Return [x, y] of the center of cell containing provided text 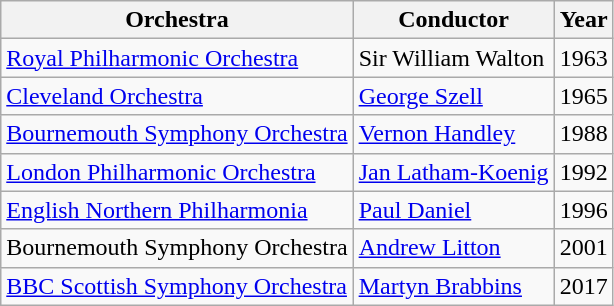
1988 [584, 134]
2017 [584, 286]
George Szell [454, 96]
Conductor [454, 20]
English Northern Philharmonia [177, 210]
Royal Philharmonic Orchestra [177, 58]
1965 [584, 96]
1992 [584, 172]
Andrew Litton [454, 248]
2001 [584, 248]
1963 [584, 58]
Martyn Brabbins [454, 286]
BBC Scottish Symphony Orchestra [177, 286]
Paul Daniel [454, 210]
Sir William Walton [454, 58]
1996 [584, 210]
Orchestra [177, 20]
London Philharmonic Orchestra [177, 172]
Cleveland Orchestra [177, 96]
Jan Latham-Koenig [454, 172]
Year [584, 20]
Vernon Handley [454, 134]
